Identify which cell holds the provided text, then report its (X, Y) central coordinate. 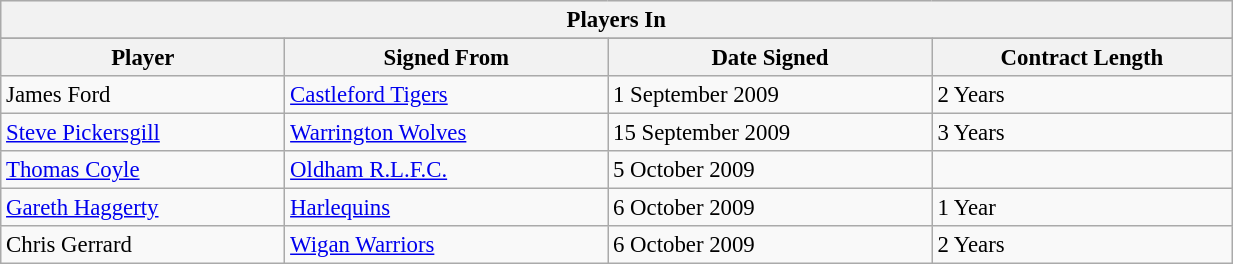
Warrington Wolves (446, 133)
Thomas Coyle (143, 170)
15 September 2009 (770, 133)
Oldham R.L.F.C. (446, 170)
Castleford Tigers (446, 95)
Chris Gerrard (143, 245)
Steve Pickersgill (143, 133)
3 Years (1082, 133)
1 Year (1082, 208)
Signed From (446, 58)
Harlequins (446, 208)
5 October 2009 (770, 170)
James Ford (143, 95)
Player (143, 58)
Gareth Haggerty (143, 208)
Contract Length (1082, 58)
1 September 2009 (770, 95)
Players In (616, 20)
Wigan Warriors (446, 245)
Date Signed (770, 58)
